Capture the cell that displays the provided text and extract its (x, y) central coordinate. 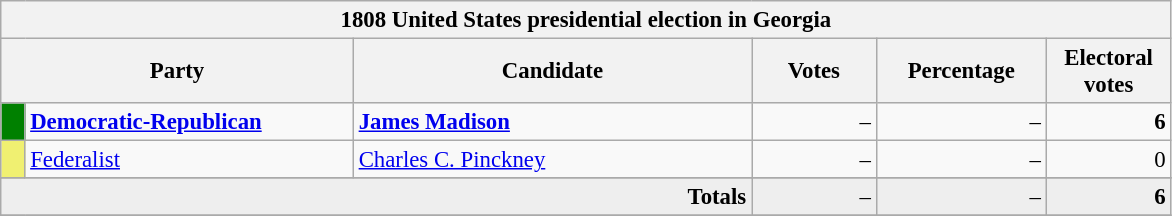
Votes (814, 72)
Party (178, 72)
Candidate (552, 72)
Democratic-Republican (189, 122)
Electoral votes (1108, 72)
Federalist (189, 160)
Percentage (961, 72)
1808 United States presidential election in Georgia (586, 20)
James Madison (552, 122)
Totals (376, 197)
0 (1108, 160)
Charles C. Pinckney (552, 160)
